Capture the cell that displays the provided text and extract its (X, Y) central coordinate. 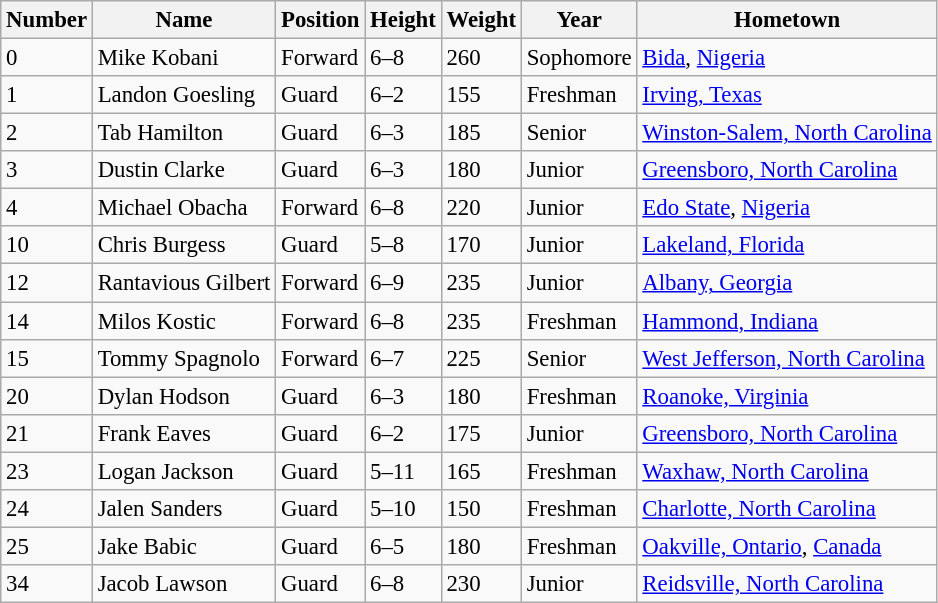
225 (481, 358)
170 (481, 245)
3 (47, 170)
Hammond, Indiana (787, 321)
Irving, Texas (787, 95)
10 (47, 245)
Lakeland, Florida (787, 245)
6–9 (403, 283)
21 (47, 433)
Michael Obacha (184, 208)
Jalen Sanders (184, 509)
Number (47, 20)
Sophomore (579, 58)
Hometown (787, 20)
Charlotte, North Carolina (787, 509)
165 (481, 471)
Roanoke, Virginia (787, 396)
Mike Kobani (184, 58)
Oakville, Ontario, Canada (787, 546)
Height (403, 20)
185 (481, 133)
0 (47, 58)
Tommy Spagnolo (184, 358)
West Jefferson, North Carolina (787, 358)
Jake Babic (184, 546)
Edo State, Nigeria (787, 208)
Chris Burgess (184, 245)
Position (320, 20)
Jacob Lawson (184, 584)
Logan Jackson (184, 471)
Dylan Hodson (184, 396)
150 (481, 509)
175 (481, 433)
5–10 (403, 509)
Landon Goesling (184, 95)
6–5 (403, 546)
Milos Kostic (184, 321)
Weight (481, 20)
5–8 (403, 245)
Bida, Nigeria (787, 58)
Dustin Clarke (184, 170)
5–11 (403, 471)
25 (47, 546)
24 (47, 509)
6–7 (403, 358)
155 (481, 95)
Name (184, 20)
Frank Eaves (184, 433)
23 (47, 471)
Year (579, 20)
Rantavious Gilbert (184, 283)
Reidsville, North Carolina (787, 584)
Albany, Georgia (787, 283)
260 (481, 58)
4 (47, 208)
Tab Hamilton (184, 133)
14 (47, 321)
2 (47, 133)
Waxhaw, North Carolina (787, 471)
15 (47, 358)
12 (47, 283)
220 (481, 208)
Winston-Salem, North Carolina (787, 133)
1 (47, 95)
34 (47, 584)
230 (481, 584)
20 (47, 396)
